Provide the (x, y) coordinate of the cell's center where the given text is located.  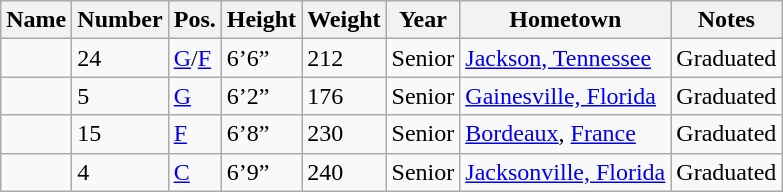
240 (344, 172)
Jacksonville, Florida (566, 172)
Pos. (194, 20)
24 (120, 58)
Notes (726, 20)
15 (120, 134)
Jackson, Tennessee (566, 58)
F (194, 134)
Year (423, 20)
Height (261, 20)
6’8” (261, 134)
4 (120, 172)
6’9” (261, 172)
6’6” (261, 58)
230 (344, 134)
Hometown (566, 20)
C (194, 172)
Number (120, 20)
6’2” (261, 96)
5 (120, 96)
G/F (194, 58)
G (194, 96)
Gainesville, Florida (566, 96)
212 (344, 58)
Bordeaux, France (566, 134)
Name (36, 20)
Weight (344, 20)
176 (344, 96)
